Pinpoint the cell where the given text exists, returning its (X, Y) midpoint coordinate. 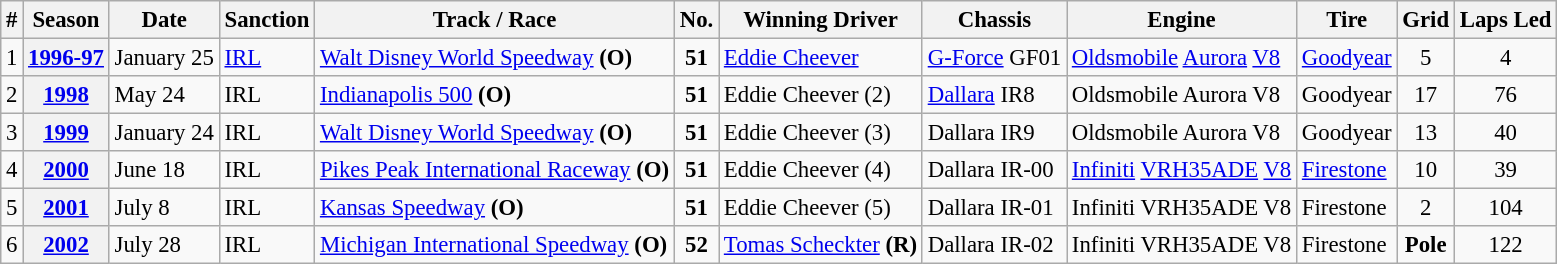
6 (12, 245)
2001 (66, 208)
17 (1426, 95)
Season (66, 20)
Dallara IR-01 (994, 208)
January 24 (164, 133)
Tomas Scheckter (R) (821, 245)
G-Force GF01 (994, 58)
122 (1505, 245)
Chassis (994, 20)
Track / Race (495, 20)
1996-97 (66, 58)
Eddie Cheever (2) (821, 95)
January 25 (164, 58)
1 (12, 58)
2000 (66, 170)
Pikes Peak International Raceway (O) (495, 170)
39 (1505, 170)
Engine (1182, 20)
Grid (1426, 20)
Eddie Cheever (4) (821, 170)
Tire (1347, 20)
Winning Driver (821, 20)
1998 (66, 95)
Eddie Cheever (821, 58)
13 (1426, 133)
Eddie Cheever (5) (821, 208)
2002 (66, 245)
104 (1505, 208)
10 (1426, 170)
July 28 (164, 245)
Kansas Speedway (O) (495, 208)
Dallara IR-00 (994, 170)
Sanction (266, 20)
Indianapolis 500 (O) (495, 95)
Michigan International Speedway (O) (495, 245)
July 8 (164, 208)
52 (696, 245)
May 24 (164, 95)
# (12, 20)
Eddie Cheever (3) (821, 133)
Laps Led (1505, 20)
76 (1505, 95)
Pole (1426, 245)
1999 (66, 133)
No. (696, 20)
40 (1505, 133)
Dallara IR-02 (994, 245)
Dallara IR8 (994, 95)
Dallara IR9 (994, 133)
June 18 (164, 170)
3 (12, 133)
Date (164, 20)
